Extract the [x, y] coordinate from the center of the cell holding the provided text.  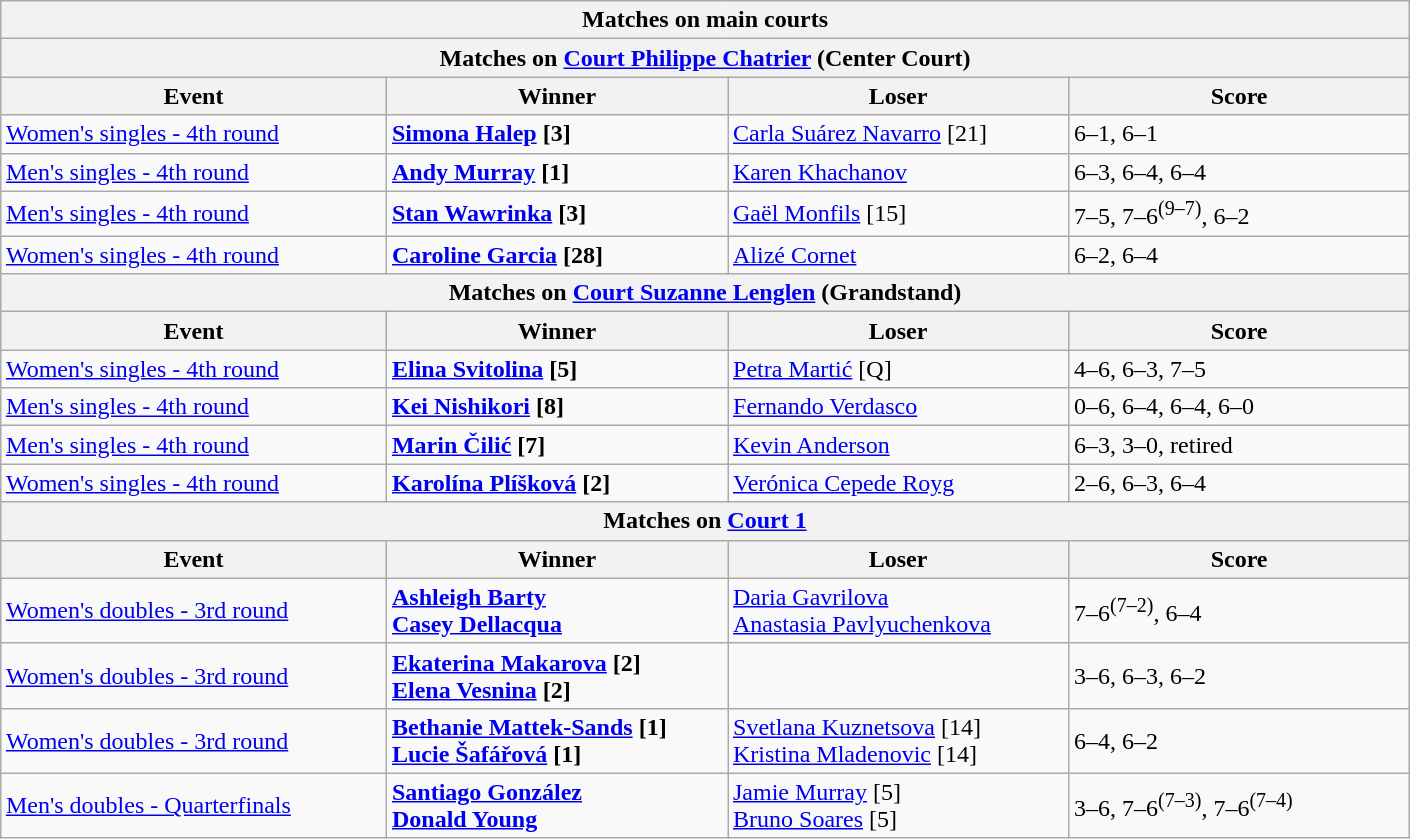
Petra Martić [Q] [898, 369]
Gaël Monfils [15] [898, 214]
6–3, 3–0, retired [1240, 445]
3–6, 6–3, 6–2 [1240, 676]
Matches on Court 1 [704, 521]
0–6, 6–4, 6–4, 6–0 [1240, 407]
Matches on Court Philippe Chatrier (Center Court) [704, 58]
Stan Wawrinka [3] [556, 214]
Carla Suárez Navarro [21] [898, 134]
3–6, 7–6(7–3), 7–6(7–4) [1240, 806]
Kei Nishikori [8] [556, 407]
Jamie Murray [5] Bruno Soares [5] [898, 806]
Men's doubles - Quarterfinals [193, 806]
Matches on main courts [704, 20]
Simona Halep [3] [556, 134]
Santiago González Donald Young [556, 806]
Kevin Anderson [898, 445]
2–6, 6–3, 6–4 [1240, 483]
Elina Svitolina [5] [556, 369]
6–1, 6–1 [1240, 134]
Caroline Garcia [28] [556, 255]
Daria Gavrilova Anastasia Pavlyuchenkova [898, 610]
4–6, 6–3, 7–5 [1240, 369]
6–2, 6–4 [1240, 255]
Marin Čilić [7] [556, 445]
Matches on Court Suzanne Lenglen (Grandstand) [704, 293]
Andy Murray [1] [556, 172]
6–4, 6–2 [1240, 740]
Karen Khachanov [898, 172]
Verónica Cepede Royg [898, 483]
Karolína Plíšková [2] [556, 483]
Alizé Cornet [898, 255]
Bethanie Mattek-Sands [1] Lucie Šafářová [1] [556, 740]
6–3, 6–4, 6–4 [1240, 172]
Ekaterina Makarova [2] Elena Vesnina [2] [556, 676]
7–6(7–2), 6–4 [1240, 610]
Svetlana Kuznetsova [14] Kristina Mladenovic [14] [898, 740]
Ashleigh Barty Casey Dellacqua [556, 610]
7–5, 7–6(9–7), 6–2 [1240, 214]
Fernando Verdasco [898, 407]
